Return the (x, y) coordinate for the center point of the cell that contains the specified text.  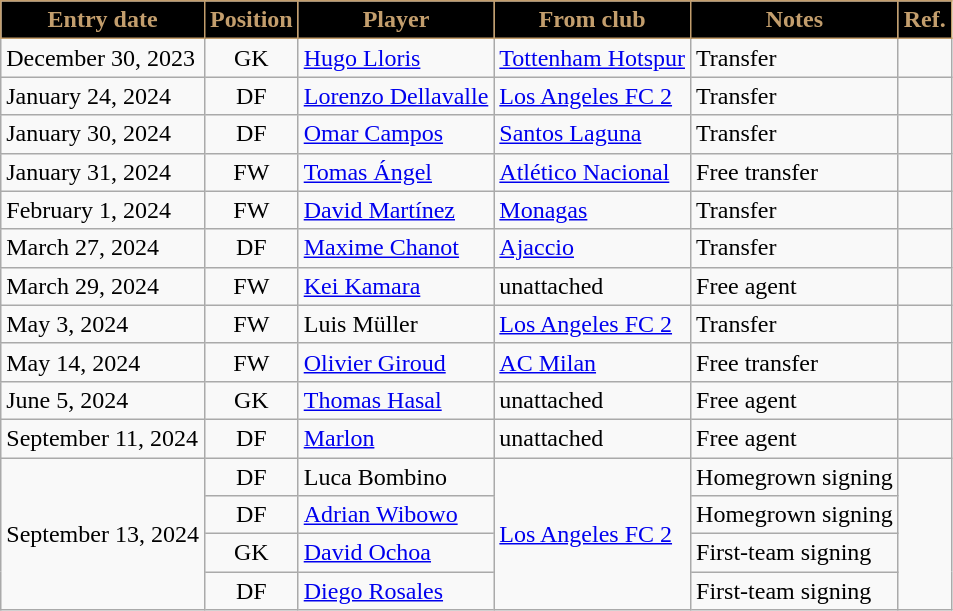
Luis Müller (396, 324)
Entry date (103, 20)
Atlético Nacional (592, 172)
Tomas Ángel (396, 172)
Diego Rosales (396, 591)
Notes (795, 20)
March 27, 2024 (103, 248)
January 30, 2024 (103, 134)
From club (592, 20)
December 30, 2023 (103, 58)
Marlon (396, 438)
January 31, 2024 (103, 172)
David Ochoa (396, 553)
March 29, 2024 (103, 286)
Omar Campos (396, 134)
Tottenham Hotspur (592, 58)
Santos Laguna (592, 134)
Luca Bombino (396, 477)
Player (396, 20)
May 14, 2024 (103, 362)
Position (251, 20)
Olivier Giroud (396, 362)
AC Milan (592, 362)
David Martínez (396, 210)
Hugo Lloris (396, 58)
Ajaccio (592, 248)
Kei Kamara (396, 286)
February 1, 2024 (103, 210)
Adrian Wibowo (396, 515)
June 5, 2024 (103, 400)
September 13, 2024 (103, 534)
Thomas Hasal (396, 400)
January 24, 2024 (103, 96)
Ref. (924, 20)
May 3, 2024 (103, 324)
September 11, 2024 (103, 438)
Maxime Chanot (396, 248)
Monagas (592, 210)
Lorenzo Dellavalle (396, 96)
